Return [X, Y] of the center of cell containing provided text 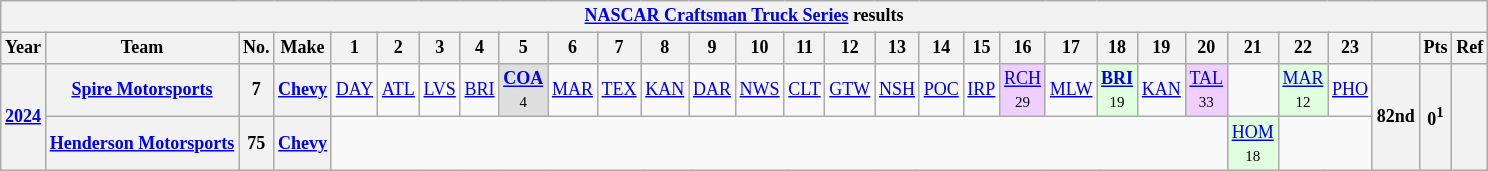
MAR [573, 90]
No. [256, 48]
PHO [1350, 90]
8 [665, 48]
22 [1303, 48]
MLW [1070, 90]
NASCAR Craftsman Truck Series results [744, 16]
17 [1070, 48]
14 [941, 48]
BRI19 [1118, 90]
RCH29 [1023, 90]
POC [941, 90]
3 [440, 48]
MAR12 [1303, 90]
DAY [354, 90]
COA4 [524, 90]
12 [850, 48]
1 [354, 48]
Year [24, 48]
Pts [1436, 48]
4 [480, 48]
13 [898, 48]
Spire Motorsports [142, 90]
11 [804, 48]
15 [982, 48]
9 [712, 48]
NWS [760, 90]
NSH [898, 90]
Team [142, 48]
2 [398, 48]
GTW [850, 90]
5 [524, 48]
6 [573, 48]
21 [1252, 48]
75 [256, 144]
2024 [24, 116]
18 [1118, 48]
ATL [398, 90]
20 [1206, 48]
TAL33 [1206, 90]
CLT [804, 90]
10 [760, 48]
Make [303, 48]
Henderson Motorsports [142, 144]
19 [1161, 48]
82nd [1396, 116]
IRP [982, 90]
DAR [712, 90]
16 [1023, 48]
01 [1436, 116]
BRI [480, 90]
LVS [440, 90]
TEX [619, 90]
Ref [1470, 48]
23 [1350, 48]
HOM18 [1252, 144]
